Provide the (X, Y) coordinate of the cell's center where the given text is located.  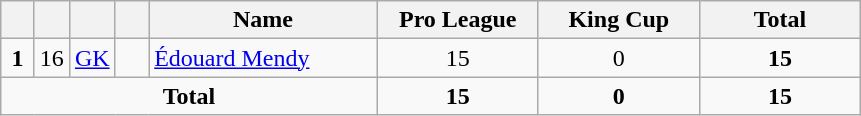
GK (92, 58)
King Cup (618, 20)
Name (264, 20)
1 (18, 58)
Pro League (458, 20)
16 (52, 58)
Édouard Mendy (264, 58)
